Locate the cell with the specified text and output its (X, Y) center coordinate. 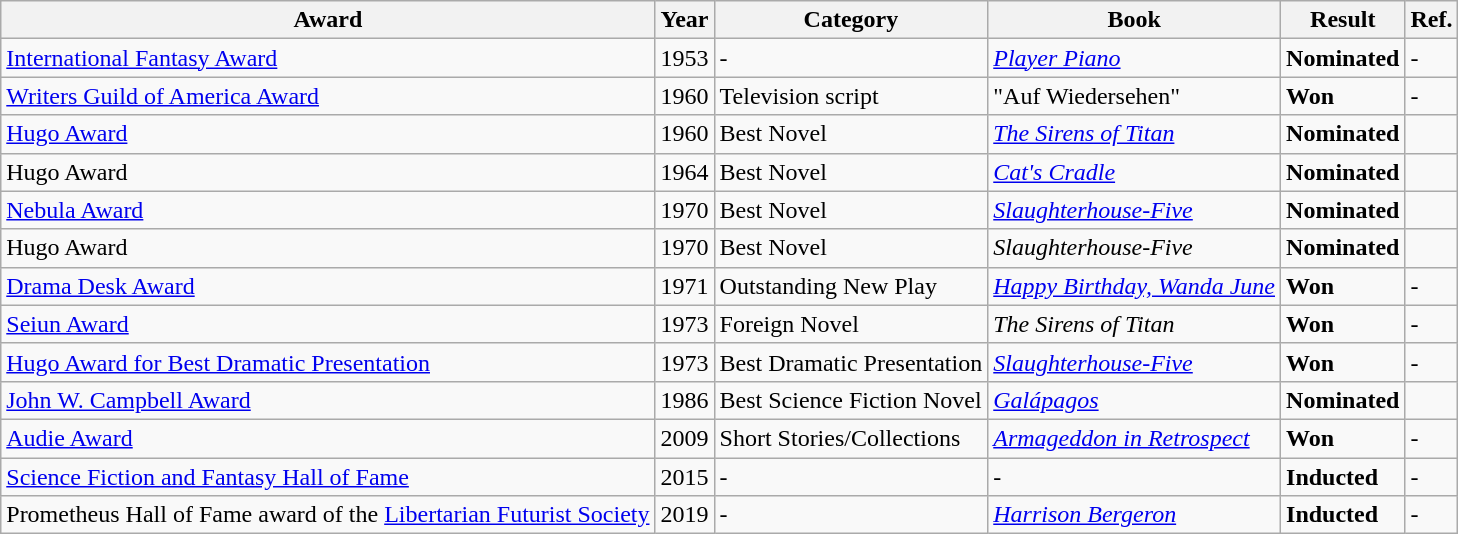
Category (851, 20)
Ref. (1432, 20)
John W. Campbell Award (328, 400)
Galápagos (1134, 400)
Book (1134, 20)
Foreign Novel (851, 324)
Player Piano (1134, 58)
Armageddon in Retrospect (1134, 438)
Happy Birthday, Wanda June (1134, 286)
Television script (851, 96)
Prometheus Hall of Fame award of the Libertarian Futurist Society (328, 515)
2009 (684, 438)
Seiun Award (328, 324)
Outstanding New Play (851, 286)
Best Science Fiction Novel (851, 400)
Writers Guild of America Award (328, 96)
Award (328, 20)
1971 (684, 286)
Harrison Bergeron (1134, 515)
Science Fiction and Fantasy Hall of Fame (328, 477)
"Auf Wiedersehen" (1134, 96)
International Fantasy Award (328, 58)
1964 (684, 172)
Drama Desk Award (328, 286)
Short Stories/Collections (851, 438)
Best Dramatic Presentation (851, 362)
1953 (684, 58)
2019 (684, 515)
Result (1343, 20)
Year (684, 20)
Hugo Award for Best Dramatic Presentation (328, 362)
2015 (684, 477)
Audie Award (328, 438)
Cat's Cradle (1134, 172)
1986 (684, 400)
Nebula Award (328, 210)
